Identify which cell holds the provided text, then report its [x, y] central coordinate. 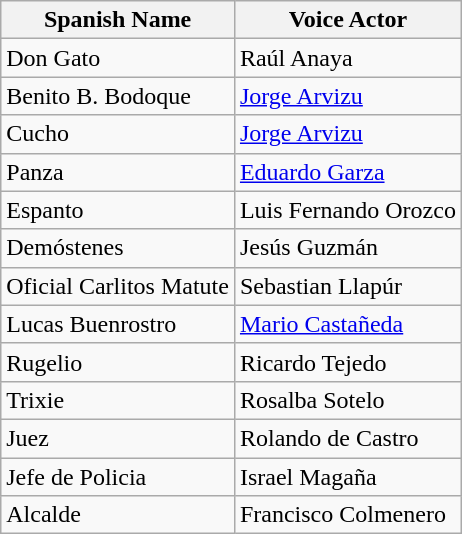
Luis Fernando Orozco [348, 210]
Sebastian Llapúr [348, 286]
Oficial Carlitos Matute [118, 286]
Ricardo Tejedo [348, 362]
Lucas Buenrostro [118, 324]
Voice Actor [348, 20]
Jesús Guzmán [348, 248]
Eduardo Garza [348, 172]
Trixie [118, 400]
Francisco Colmenero [348, 515]
Raúl Anaya [348, 58]
Juez [118, 438]
Alcalde [118, 515]
Espanto [118, 210]
Spanish Name [118, 20]
Jefe de Policia [118, 477]
Rosalba Sotelo [348, 400]
Cucho [118, 134]
Mario Castañeda [348, 324]
Panza [118, 172]
Don Gato [118, 58]
Benito B. Bodoque [118, 96]
Rugelio [118, 362]
Rolando de Castro [348, 438]
Demóstenes [118, 248]
Israel Magaña [348, 477]
